Search for the cell housing the specified text and yield its [X, Y] center coordinate. 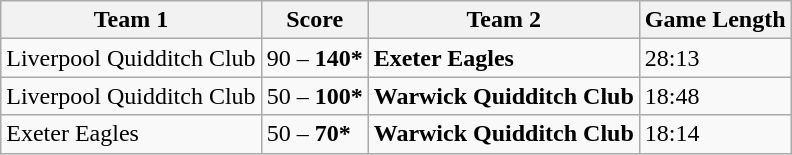
50 – 70* [314, 134]
18:14 [715, 134]
Score [314, 20]
28:13 [715, 58]
50 – 100* [314, 96]
18:48 [715, 96]
Team 1 [131, 20]
Game Length [715, 20]
90 – 140* [314, 58]
Team 2 [504, 20]
